Extract the [x, y] coordinate from the center of the cell holding the provided text.  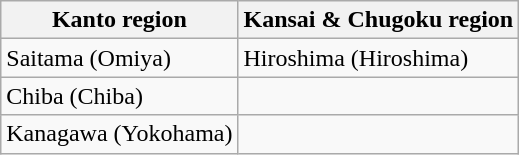
Chiba (Chiba) [120, 96]
Kansai & Chugoku region [378, 20]
Saitama (Omiya) [120, 58]
Kanagawa (Yokohama) [120, 134]
Kanto region [120, 20]
Hiroshima (Hiroshima) [378, 58]
